Extract the [X, Y] coordinate from the center of the cell holding the provided text.  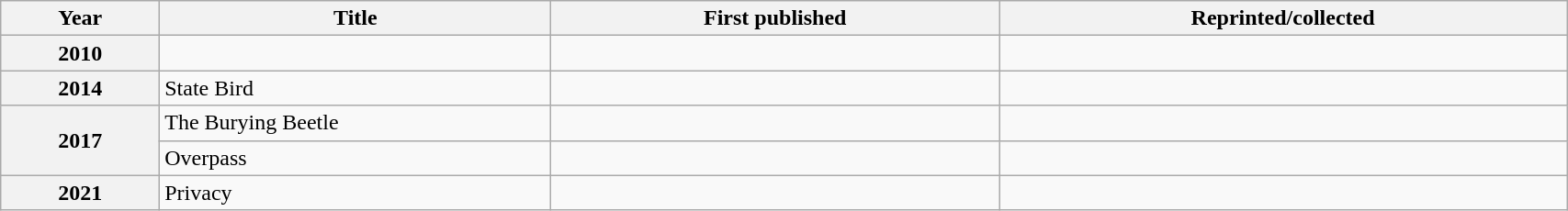
State Bird [355, 88]
Year [81, 18]
Privacy [355, 193]
2010 [81, 53]
2021 [81, 193]
Reprinted/collected [1283, 18]
Overpass [355, 158]
Title [355, 18]
2017 [81, 140]
2014 [81, 88]
First published [775, 18]
The Burying Beetle [355, 123]
